From the cell containing the given text, extract its center point as (X, Y) coordinate. 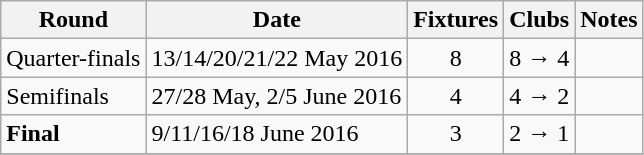
Round (74, 20)
Date (277, 20)
4 (456, 96)
Notes (609, 20)
Quarter-finals (74, 58)
2 → 1 (540, 134)
Final (74, 134)
4 → 2 (540, 96)
27/28 May, 2/5 June 2016 (277, 96)
8 → 4 (540, 58)
Clubs (540, 20)
3 (456, 134)
13/14/20/21/22 May 2016 (277, 58)
Fixtures (456, 20)
9/11/16/18 June 2016 (277, 134)
Semifinals (74, 96)
8 (456, 58)
